Identify which cell holds the provided text, then report its [X, Y] central coordinate. 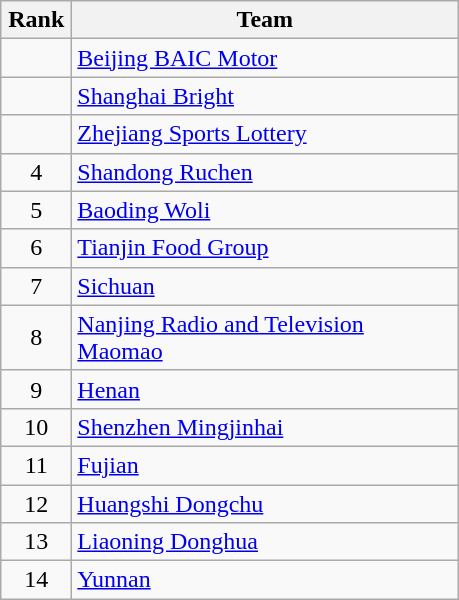
Baoding Woli [265, 210]
Nanjing Radio and Television Maomao [265, 338]
11 [36, 465]
Huangshi Dongchu [265, 503]
Fujian [265, 465]
10 [36, 427]
Rank [36, 20]
13 [36, 542]
14 [36, 580]
Henan [265, 389]
4 [36, 172]
9 [36, 389]
Shenzhen Mingjinhai [265, 427]
5 [36, 210]
Sichuan [265, 286]
8 [36, 338]
Shandong Ruchen [265, 172]
7 [36, 286]
Shanghai Bright [265, 96]
Tianjin Food Group [265, 248]
Beijing BAIC Motor [265, 58]
Yunnan [265, 580]
Liaoning Donghua [265, 542]
6 [36, 248]
Zhejiang Sports Lottery [265, 134]
Team [265, 20]
12 [36, 503]
